From the cell containing the given text, extract its center point as [X, Y] coordinate. 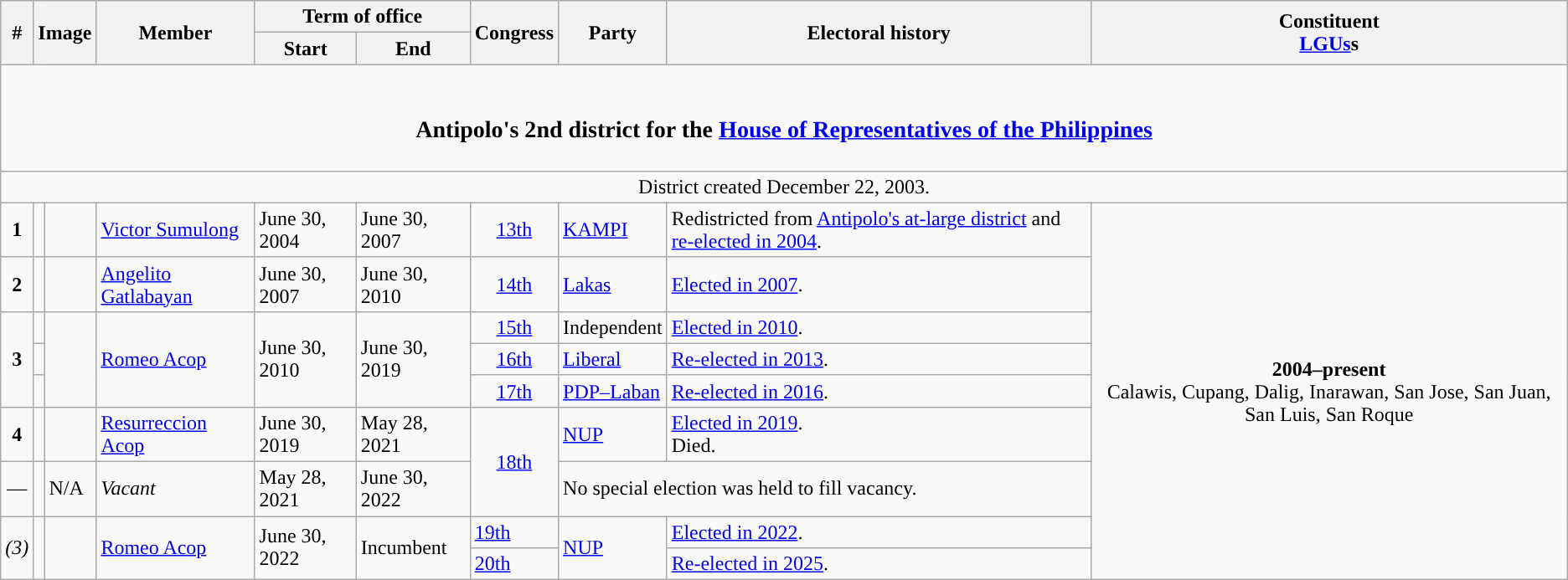
2 [17, 285]
Elected in 2010. [879, 327]
13th [514, 229]
Angelito Gatlabayan [176, 285]
Elected in 2019.Died. [879, 434]
Liberal [613, 359]
Independent [613, 327]
Victor Sumulong [176, 229]
Member [176, 33]
4 [17, 434]
1 [17, 229]
ConstituentLGUss [1328, 33]
(3) [17, 548]
PDP–Laban [613, 391]
17th [514, 391]
N/A [70, 489]
Incumbent [413, 548]
Vacant [176, 489]
Electoral history [879, 33]
3 [17, 359]
No special election was held to fill vacancy. [825, 489]
15th [514, 327]
16th [514, 359]
Re-elected in 2025. [879, 564]
— [17, 489]
Party [613, 33]
14th [514, 285]
Elected in 2007. [879, 285]
Resurreccion Acop [176, 434]
District created December 22, 2003. [784, 187]
19th [514, 532]
Start [305, 49]
# [17, 33]
18th [514, 461]
2004–presentCalawis, Cupang, Dalig, Inarawan, San Jose, San Juan, San Luis, San Roque [1328, 392]
Image [65, 33]
June 30, 2004 [305, 229]
Re-elected in 2013. [879, 359]
Elected in 2022. [879, 532]
Redistricted from Antipolo's at-large district and re-elected in 2004. [879, 229]
Term of office [362, 17]
Lakas [613, 285]
End [413, 49]
20th [514, 564]
Congress [514, 33]
KAMPI [613, 229]
Antipolo's 2nd district for the House of Representatives of the Philippines [784, 117]
Re-elected in 2016. [879, 391]
